Determine the [X, Y] coordinate at the center of the cell enclosing the given text.  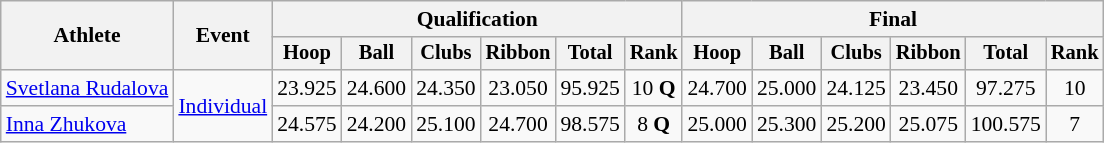
7 [1075, 124]
95.925 [590, 88]
25.200 [856, 124]
97.275 [1006, 88]
Svetlana Rudalova [88, 88]
24.350 [446, 88]
25.075 [928, 124]
23.050 [518, 88]
23.925 [306, 88]
24.125 [856, 88]
Individual [222, 106]
25.300 [786, 124]
10 Q [654, 88]
10 [1075, 88]
Athlete [88, 36]
Final [892, 19]
24.575 [306, 124]
24.200 [376, 124]
8 Q [654, 124]
23.450 [928, 88]
25.100 [446, 124]
98.575 [590, 124]
Inna Zhukova [88, 124]
24.600 [376, 88]
100.575 [1006, 124]
Event [222, 36]
Qualification [477, 19]
